Return the (x, y) coordinate for the center point of the cell that contains the specified text.  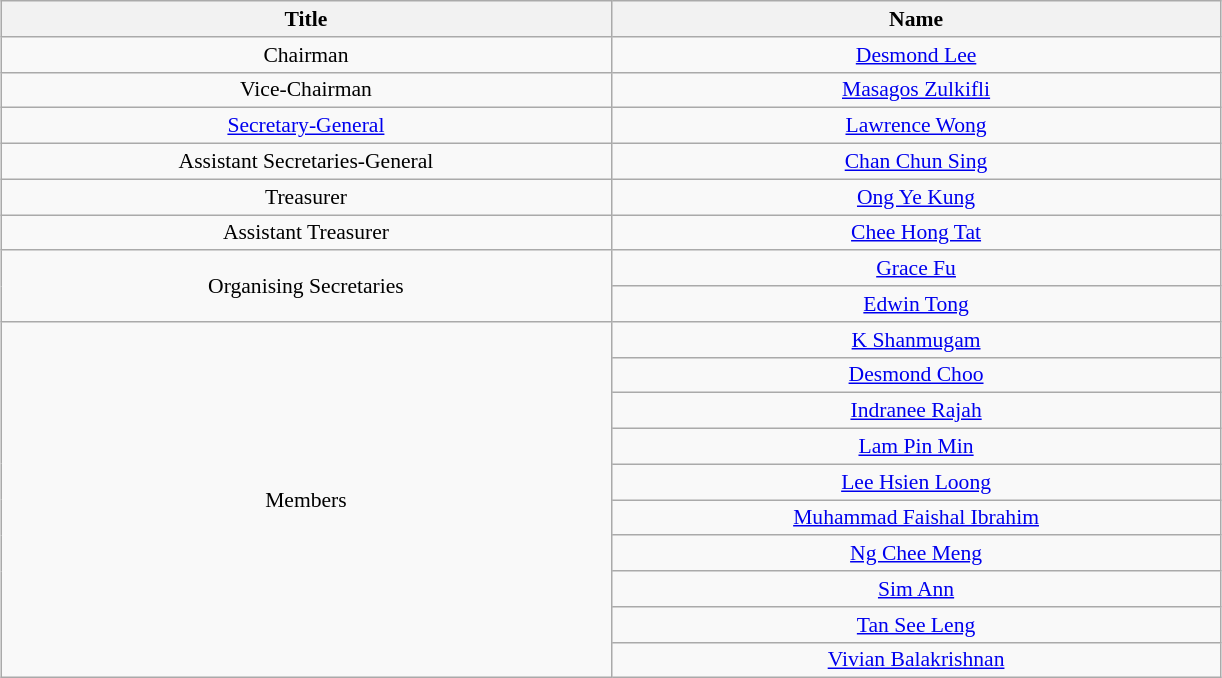
Organising Secretaries (306, 286)
K Shanmugam (916, 340)
Title (306, 19)
Ong Ye Kung (916, 197)
Chee Hong Tat (916, 233)
Assistant Treasurer (306, 233)
Name (916, 19)
Edwin Tong (916, 304)
Treasurer (306, 197)
Lawrence Wong (916, 126)
Lam Pin Min (916, 447)
Sim Ann (916, 589)
Indranee Rajah (916, 411)
Members (306, 500)
Secretary-General (306, 126)
Assistant Secretaries-General (306, 162)
Masagos Zulkifli (916, 90)
Chairman (306, 55)
Desmond Choo (916, 375)
Chan Chun Sing (916, 162)
Lee Hsien Loong (916, 482)
Tan See Leng (916, 625)
Vivian Balakrishnan (916, 660)
Ng Chee Meng (916, 554)
Vice-Chairman (306, 90)
Grace Fu (916, 269)
Desmond Lee (916, 55)
Muhammad Faishal Ibrahim (916, 518)
